For the text-containing cell, return its midpoint in (X, Y) coordinate format. 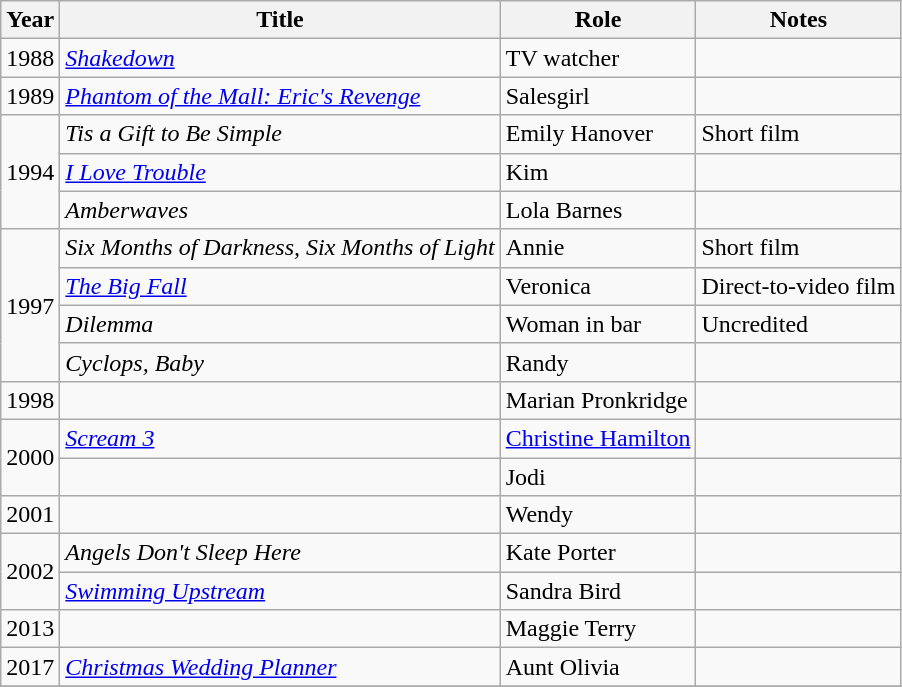
Title (280, 20)
Veronica (598, 286)
Lola Barnes (598, 210)
Christine Hamilton (598, 438)
2013 (30, 629)
1994 (30, 172)
Kate Porter (598, 553)
2001 (30, 515)
Shakedown (280, 58)
Aunt Olivia (598, 667)
2000 (30, 457)
2017 (30, 667)
Annie (598, 248)
Woman in bar (598, 324)
Role (598, 20)
Scream 3 (280, 438)
Emily Hanover (598, 134)
Uncredited (798, 324)
Direct-to-video film (798, 286)
Jodi (598, 477)
Wendy (598, 515)
Year (30, 20)
Dilemma (280, 324)
Marian Pronkridge (598, 400)
I Love Trouble (280, 172)
2002 (30, 572)
1997 (30, 305)
Kim (598, 172)
Cyclops, Baby (280, 362)
Phantom of the Mall: Eric's Revenge (280, 96)
Maggie Terry (598, 629)
Angels Don't Sleep Here (280, 553)
Amberwaves (280, 210)
Salesgirl (598, 96)
1998 (30, 400)
Christmas Wedding Planner (280, 667)
1988 (30, 58)
Tis a Gift to Be Simple (280, 134)
Six Months of Darkness, Six Months of Light (280, 248)
Sandra Bird (598, 591)
The Big Fall (280, 286)
Notes (798, 20)
1989 (30, 96)
Randy (598, 362)
Swimming Upstream (280, 591)
TV watcher (598, 58)
